Scan for the cell matching the given text and deliver its [x, y] coordinate at center. 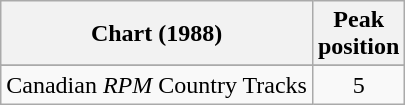
5 [358, 85]
Canadian RPM Country Tracks [157, 85]
Chart (1988) [157, 34]
Peakposition [358, 34]
